Return the [X, Y] coordinate for the center point of the cell that contains the specified text.  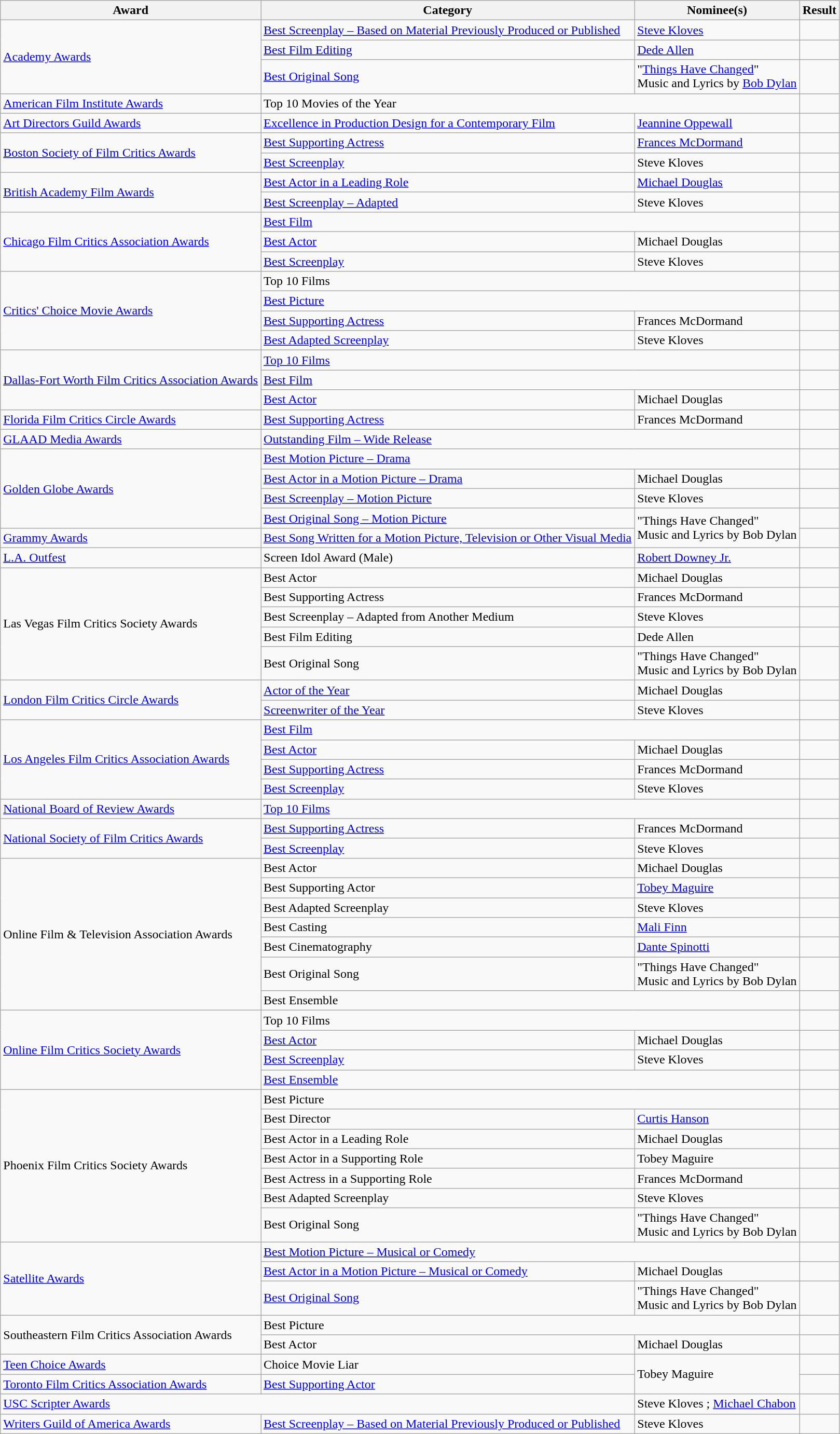
USC Scripter Awards [318, 1404]
Nominee(s) [717, 10]
Best Motion Picture – Musical or Comedy [530, 1251]
Robert Downey Jr. [717, 557]
Writers Guild of America Awards [131, 1424]
Result [819, 10]
Screen Idol Award (Male) [448, 557]
Best Director [448, 1119]
Academy Awards [131, 57]
Boston Society of Film Critics Awards [131, 153]
Art Directors Guild Awards [131, 123]
Las Vegas Film Critics Society Awards [131, 624]
Curtis Hanson [717, 1119]
Outstanding Film – Wide Release [530, 439]
Golden Globe Awards [131, 488]
Actor of the Year [448, 690]
Best Actor in a Motion Picture – Musical or Comedy [448, 1272]
Critics' Choice Movie Awards [131, 311]
Category [448, 10]
Best Actor in a Motion Picture – Drama [448, 479]
Best Casting [448, 927]
Top 10 Movies of the Year [530, 103]
Jeannine Oppewall [717, 123]
L.A. Outfest [131, 557]
Best Screenplay – Adapted [448, 202]
British Academy Film Awards [131, 192]
Dallas-Fort Worth Film Critics Association Awards [131, 380]
Online Film Critics Society Awards [131, 1050]
Award [131, 10]
Best Actor in a Supporting Role [448, 1158]
National Society of Film Critics Awards [131, 838]
Dante Spinotti [717, 947]
Best Motion Picture – Drama [530, 459]
Satellite Awards [131, 1278]
Grammy Awards [131, 538]
Best Actress in a Supporting Role [448, 1178]
American Film Institute Awards [131, 103]
Excellence in Production Design for a Contemporary Film [448, 123]
Toronto Film Critics Association Awards [131, 1384]
Best Original Song – Motion Picture [448, 518]
Best Cinematography [448, 947]
Best Screenplay – Motion Picture [448, 498]
Online Film & Television Association Awards [131, 934]
London Film Critics Circle Awards [131, 700]
GLAAD Media Awards [131, 439]
Mali Finn [717, 927]
Phoenix Film Critics Society Awards [131, 1166]
Chicago Film Critics Association Awards [131, 241]
Best Song Written for a Motion Picture, Television or Other Visual Media [448, 538]
Best Screenplay – Adapted from Another Medium [448, 617]
Steve Kloves ; Michael Chabon [717, 1404]
National Board of Review Awards [131, 809]
Teen Choice Awards [131, 1364]
Southeastern Film Critics Association Awards [131, 1335]
Screenwriter of the Year [448, 710]
Choice Movie Liar [448, 1364]
Florida Film Critics Circle Awards [131, 419]
Los Angeles Film Critics Association Awards [131, 759]
